Output the (X, Y) coordinate of the center of the cell containing the given text.  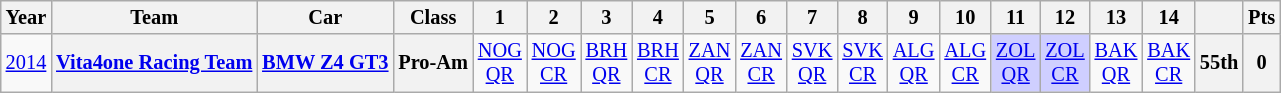
0 (1262, 63)
5 (710, 17)
9 (914, 17)
BRHCR (658, 63)
ZANQR (710, 63)
8 (862, 17)
SVKCR (862, 63)
7 (812, 17)
4 (658, 17)
Pts (1262, 17)
2014 (26, 63)
ZOLCR (1064, 63)
1 (500, 17)
BRHQR (607, 63)
NOGCR (554, 63)
Class (433, 17)
12 (1064, 17)
ALGQR (914, 63)
NOGQR (500, 63)
BAKQR (1116, 63)
10 (965, 17)
13 (1116, 17)
ZANCR (761, 63)
ZOLQR (1016, 63)
6 (761, 17)
55th (1219, 63)
SVKQR (812, 63)
Vita4one Racing Team (154, 63)
2 (554, 17)
3 (607, 17)
Car (325, 17)
BMW Z4 GT3 (325, 63)
Pro-Am (433, 63)
14 (1168, 17)
Year (26, 17)
BAKCR (1168, 63)
ALGCR (965, 63)
11 (1016, 17)
Team (154, 17)
